Capture the cell that displays the provided text and extract its [x, y] central coordinate. 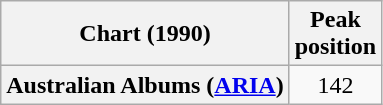
Australian Albums (ARIA) [145, 85]
Chart (1990) [145, 34]
142 [335, 85]
Peakposition [335, 34]
